Scan for the cell matching the given text and deliver its (X, Y) coordinate at center. 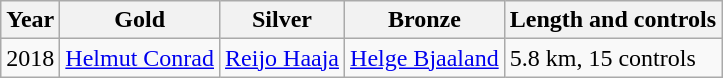
5.8 km, 15 controls (612, 58)
Helmut Conrad (140, 58)
Year (30, 20)
Helge Bjaaland (425, 58)
Bronze (425, 20)
Silver (282, 20)
Reijo Haaja (282, 58)
2018 (30, 58)
Length and controls (612, 20)
Gold (140, 20)
